Find where the given text appears and provide that cell's center as [X, Y] coordinate. 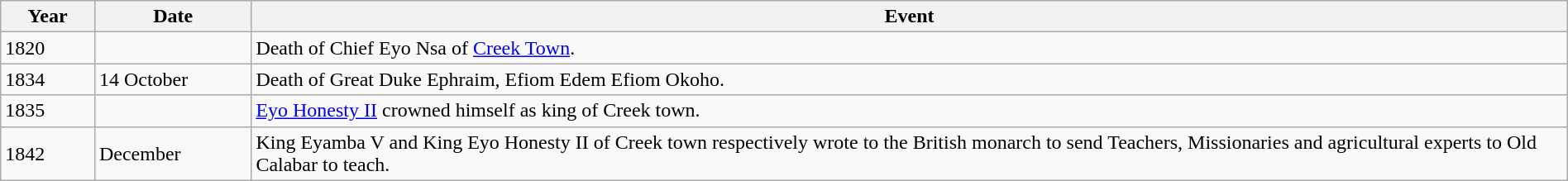
1820 [48, 48]
Death of Chief Eyo Nsa of Creek Town. [910, 48]
Date [172, 17]
1835 [48, 111]
1834 [48, 79]
1842 [48, 154]
Event [910, 17]
Death of Great Duke Ephraim, Efiom Edem Efiom Okoho. [910, 79]
14 October [172, 79]
Eyo Honesty II crowned himself as king of Creek town. [910, 111]
Year [48, 17]
December [172, 154]
